Locate the cell with the specified text and output its (x, y) center coordinate. 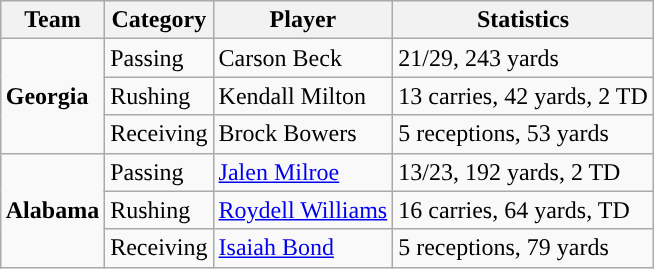
13 carries, 42 yards, 2 TD (524, 96)
Georgia (52, 96)
Alabama (52, 210)
Brock Bowers (303, 134)
Isaiah Bond (303, 248)
5 receptions, 79 yards (524, 248)
Kendall Milton (303, 96)
Player (303, 20)
Jalen Milroe (303, 172)
21/29, 243 yards (524, 58)
13/23, 192 yards, 2 TD (524, 172)
Category (159, 20)
5 receptions, 53 yards (524, 134)
Team (52, 20)
Carson Beck (303, 58)
Roydell Williams (303, 210)
Statistics (524, 20)
16 carries, 64 yards, TD (524, 210)
